For the text-containing cell, return its midpoint in [X, Y] coordinate format. 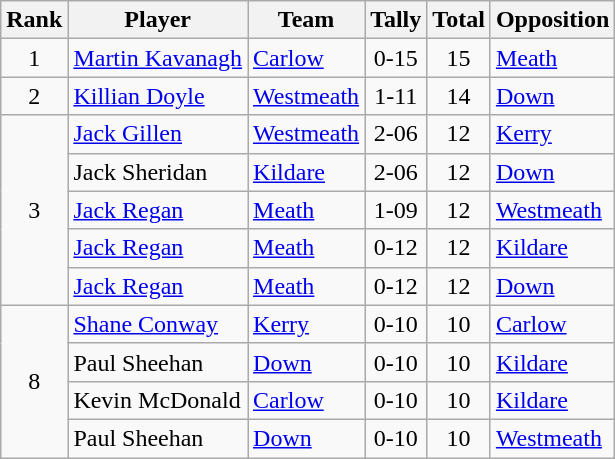
1 [34, 58]
Jack Sheridan [158, 172]
1-09 [396, 210]
15 [459, 58]
Shane Conway [158, 324]
Player [158, 20]
Martin Kavanagh [158, 58]
Killian Doyle [158, 96]
Jack Gillen [158, 134]
14 [459, 96]
0-15 [396, 58]
Opposition [552, 20]
Rank [34, 20]
8 [34, 381]
Kevin McDonald [158, 400]
Team [306, 20]
2 [34, 96]
Tally [396, 20]
Total [459, 20]
1-11 [396, 96]
3 [34, 210]
